For the text-containing cell, return its midpoint in [x, y] coordinate format. 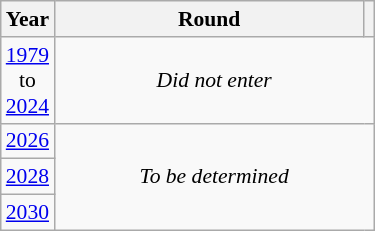
To be determined [214, 176]
2026 [28, 141]
Did not enter [214, 80]
1979to2024 [28, 80]
Round [209, 19]
2028 [28, 177]
2030 [28, 213]
Year [28, 19]
